Determine the [X, Y] coordinate at the center of the cell enclosing the given text.  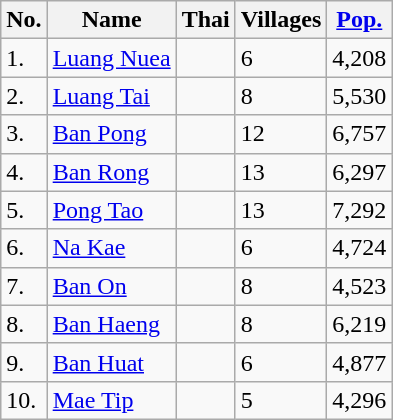
4. [24, 172]
3. [24, 134]
6. [24, 248]
Ban Rong [112, 172]
4,296 [360, 400]
Ban Haeng [112, 324]
Ban Huat [112, 362]
Ban Pong [112, 134]
6,297 [360, 172]
Luang Tai [112, 96]
2. [24, 96]
5. [24, 210]
Villages [281, 20]
Mae Tip [112, 400]
9. [24, 362]
4,724 [360, 248]
Ban On [112, 286]
Thai [206, 20]
5 [281, 400]
Pong Tao [112, 210]
7,292 [360, 210]
No. [24, 20]
1. [24, 58]
Pop. [360, 20]
4,877 [360, 362]
10. [24, 400]
4,208 [360, 58]
Name [112, 20]
Na Kae [112, 248]
7. [24, 286]
8. [24, 324]
4,523 [360, 286]
Luang Nuea [112, 58]
6,219 [360, 324]
5,530 [360, 96]
12 [281, 134]
6,757 [360, 134]
